Pinpoint the cell where the given text exists, returning its (X, Y) midpoint coordinate. 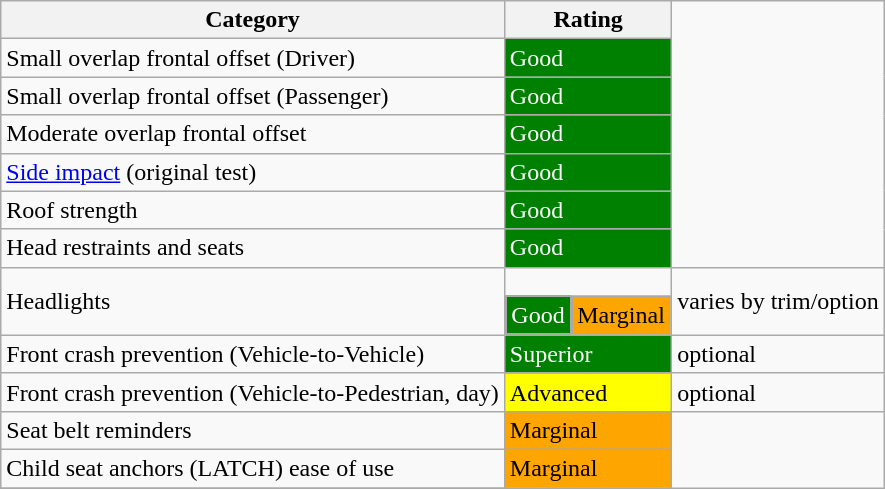
Headlights (253, 301)
Good Marginal (588, 301)
Small overlap frontal offset (Driver) (253, 58)
Head restraints and seats (253, 248)
Roof strength (253, 210)
Seat belt reminders (253, 430)
Front crash prevention (Vehicle-to-Vehicle) (253, 354)
Side impact (original test) (253, 172)
Category (253, 20)
Advanced (588, 392)
Rating (588, 20)
Small overlap frontal offset (Passenger) (253, 96)
Moderate overlap frontal offset (253, 134)
Front crash prevention (Vehicle-to-Pedestrian, day) (253, 392)
Superior (588, 354)
Child seat anchors (LATCH) ease of use (253, 468)
varies by trim/option (778, 301)
